Return (x, y) of the center of cell containing provided text 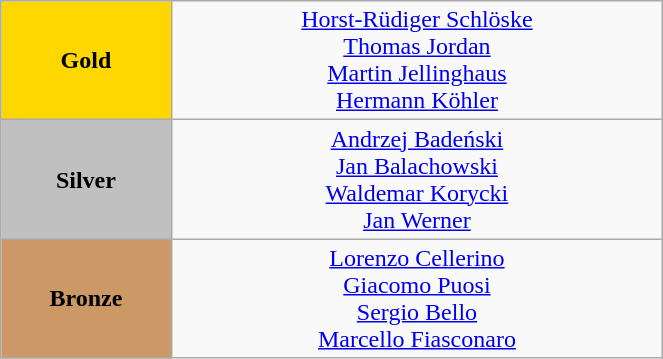
Bronze (86, 298)
Silver (86, 180)
Andrzej BadeńskiJan BalachowskiWaldemar KoryckiJan Werner (417, 180)
Horst-Rüdiger SchlöskeThomas JordanMartin JellinghausHermann Köhler (417, 60)
Gold (86, 60)
Lorenzo CellerinoGiacomo PuosiSergio BelloMarcello Fiasconaro (417, 298)
